Find where the given text appears and provide that cell's center as (x, y) coordinate. 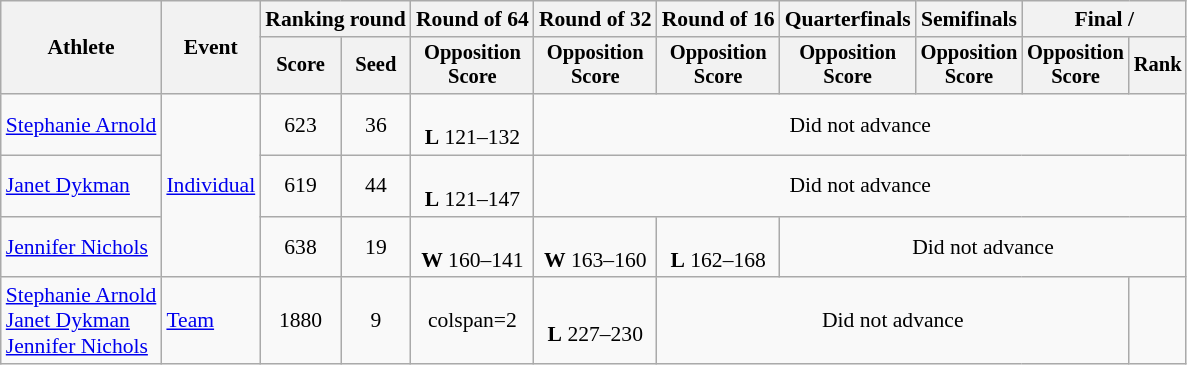
Janet Dykman (82, 186)
Round of 64 (472, 19)
36 (376, 124)
Final / (1104, 19)
L 162–168 (718, 248)
1880 (300, 322)
Seed (376, 66)
L 227–230 (596, 322)
44 (376, 186)
Individual (210, 186)
W 163–160 (596, 248)
Semifinals (970, 19)
L 121–147 (472, 186)
W 160–141 (472, 248)
Event (210, 48)
Stephanie Arnold (82, 124)
Score (300, 66)
Team (210, 322)
Stephanie ArnoldJanet DykmanJennifer Nichols (82, 322)
619 (300, 186)
638 (300, 248)
9 (376, 322)
Round of 32 (596, 19)
19 (376, 248)
Rank (1158, 66)
Athlete (82, 48)
Ranking round (336, 19)
Jennifer Nichols (82, 248)
Round of 16 (718, 19)
L 121–132 (472, 124)
Quarterfinals (848, 19)
623 (300, 124)
colspan=2 (472, 322)
